Extract the [x, y] coordinate from the center of the cell holding the provided text.  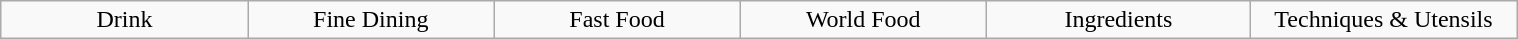
World Food [863, 20]
Fast Food [617, 20]
Drink [124, 20]
Techniques & Utensils [1383, 20]
Fine Dining [371, 20]
Ingredients [1118, 20]
